Determine the (X, Y) coordinate at the center of the cell enclosing the given text.  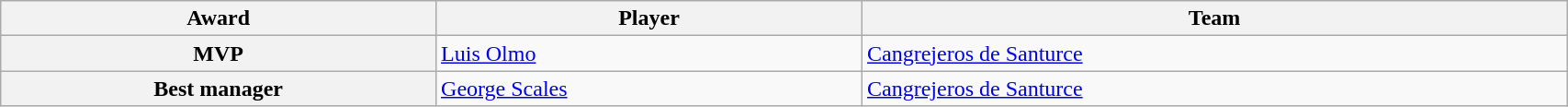
Best manager (219, 89)
Player (649, 18)
Team (1214, 18)
George Scales (649, 89)
MVP (219, 53)
Award (219, 18)
Luis Olmo (649, 53)
